Capture the cell that displays the provided text and extract its (x, y) central coordinate. 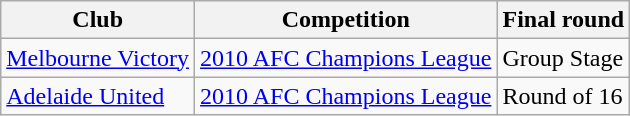
Final round (564, 20)
Melbourne Victory (98, 58)
Competition (346, 20)
Club (98, 20)
Round of 16 (564, 96)
Adelaide United (98, 96)
Group Stage (564, 58)
